Detect which cell encompasses the target text, then output its [x, y] center coordinate. 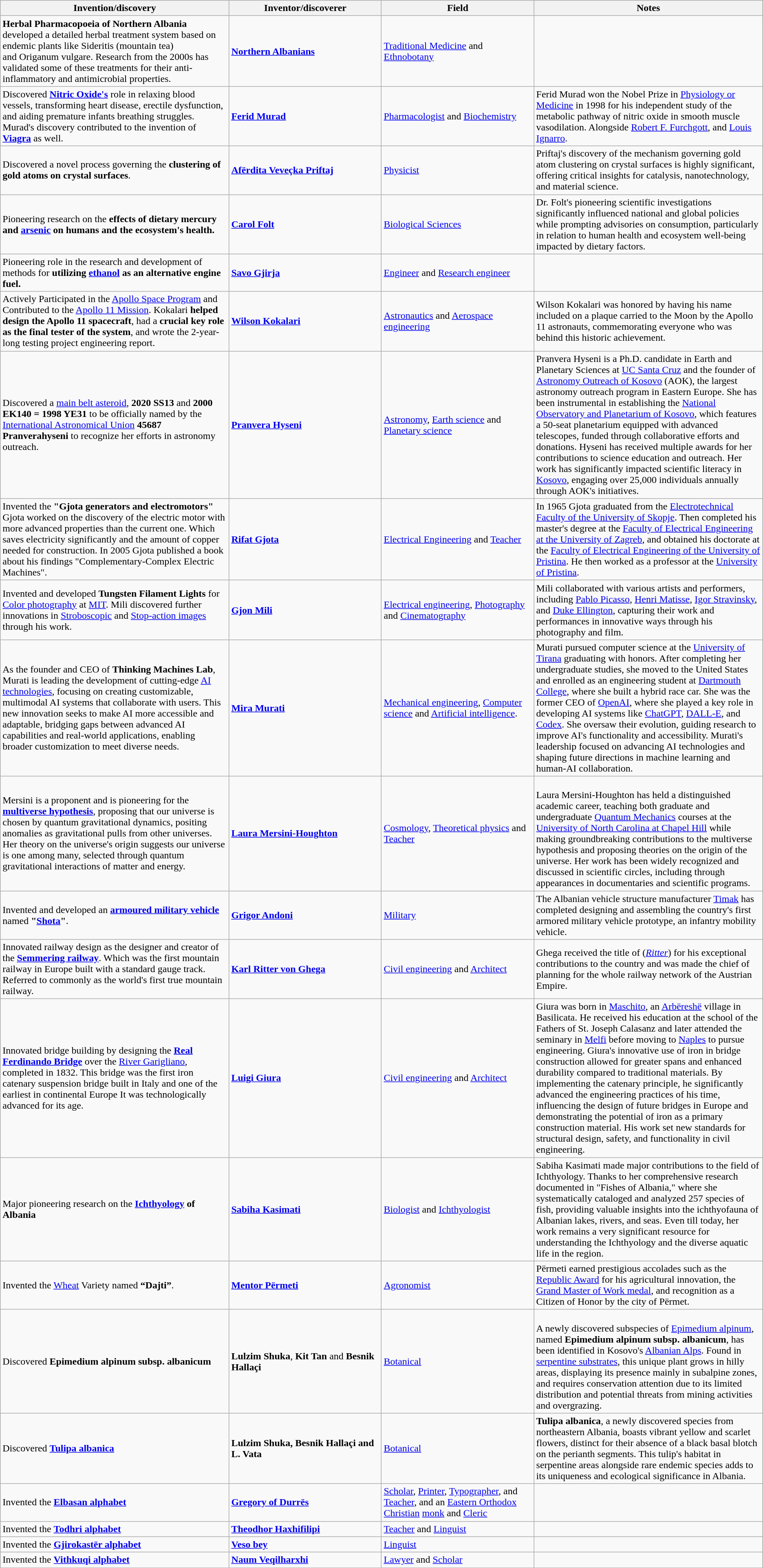
Astronomy, Earth science and Planetary science [458, 425]
Rifat Gjota [305, 539]
Savo Gjirja [305, 273]
Invented and developed an armoured military vehicle named "Shota". [115, 915]
Carol Folt [305, 224]
Lulzim Shuka, Kit Tan and Besnik Hallaçi [305, 1361]
Naum Veqilharxhi [305, 1560]
Lawyer and Scholar [458, 1560]
Biological Sciences [458, 224]
Grigor Andoni [305, 915]
Invented the Vithkuqi alphabet [115, 1560]
Pioneering research on the effects of dietary mercury and arsenic on humans and the ecosystem's health. [115, 224]
Ferid Murad [305, 116]
Notes [648, 8]
Discovered Epimedium alpinum subsp. albanicum [115, 1361]
Physicist [458, 170]
Gregory of Durrës [305, 1502]
Invented the Gjirokastër alphabet [115, 1544]
Pharmacologist and Biochemistry [458, 116]
Discovered a novel process governing the clustering of gold atoms on crystal surfaces. [115, 170]
Theodhor Haxhifilipi [305, 1529]
Invented the Todhri alphabet [115, 1529]
Karl Ritter von Ghega [305, 969]
Discovered Tulipa albanica [115, 1449]
Veso bey [305, 1544]
Mentor Përmeti [305, 1286]
Invented the Elbasan alphabet [115, 1502]
Pioneering role in the research and development of methods for utilizing ethanol as an alternative engine fuel. [115, 273]
Mechanical engineering, Computer science and Artificial intelligence. [458, 708]
Teacher and Linguist [458, 1529]
Luigi Giura [305, 1078]
Inventor/discoverer [305, 8]
Traditional Medicine and Ethnobotany [458, 51]
Pranvera Hyseni [305, 425]
Linguist [458, 1544]
Gjon Mili [305, 610]
Mira Murati [305, 708]
Biologist and Ichthyologist [458, 1209]
Invention/discovery [115, 8]
Astronautics and Aerospace engineering [458, 321]
Cosmology, Theoretical physics and Teacher [458, 833]
Field [458, 8]
Engineer and Research engineer [458, 273]
Agronomist [458, 1286]
Scholar, Printer, Typographer, and Teacher, and an Eastern Orthodox Christian monk and Cleric [458, 1502]
Major pioneering research on the Ichthyology of Albania [115, 1209]
Wilson Kokalari [305, 321]
Sabiha Kasimati [305, 1209]
Northern Albanians [305, 51]
Electrical Engineering and Teacher [458, 539]
Afërdita Veveçka Priftaj [305, 170]
Lulzim Shuka, Besnik Hallaçi and L. Vata [305, 1449]
Electrical engineering, Photography and Cinematography [458, 610]
Military [458, 915]
Invented the Wheat Variety named “Dajti”. [115, 1286]
Laura Mersini-Houghton [305, 833]
